Capture the cell that displays the provided text and extract its (X, Y) central coordinate. 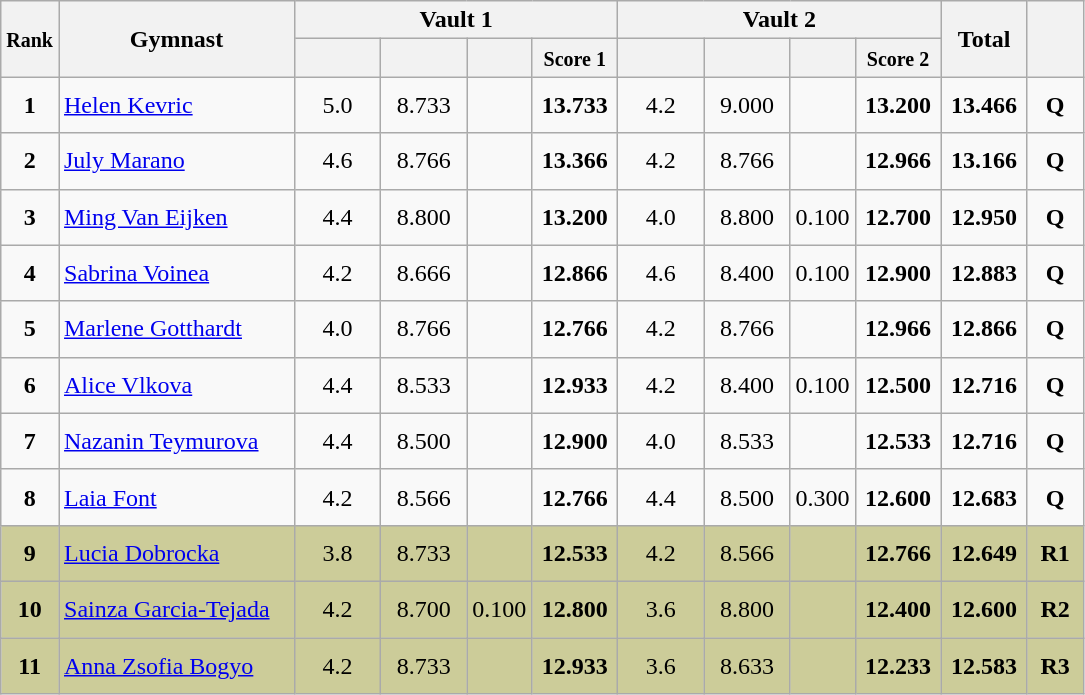
Sainza Garcia-Tejada (176, 609)
Sabrina Voinea (176, 273)
R3 (1055, 666)
Lucia Dobrocka (176, 553)
8.633 (747, 666)
Anna Zsofia Bogyo (176, 666)
Vault 1 (456, 20)
8.700 (424, 609)
Score 2 (898, 58)
12.500 (898, 385)
Helen Kevric (176, 105)
Vault 2 (780, 20)
6 (30, 385)
13.466 (984, 105)
8.666 (424, 273)
12.400 (898, 609)
July Marano (176, 161)
Nazanin Teymurova (176, 441)
13.166 (984, 161)
R1 (1055, 553)
13.733 (575, 105)
Rank (30, 39)
5.0 (338, 105)
13.366 (575, 161)
12.233 (898, 666)
3 (30, 217)
12.800 (575, 609)
12.683 (984, 497)
0.300 (822, 497)
9 (30, 553)
8 (30, 497)
11 (30, 666)
10 (30, 609)
Ming Van Eijken (176, 217)
1 (30, 105)
7 (30, 441)
4 (30, 273)
12.583 (984, 666)
Gymnast (176, 39)
5 (30, 329)
3.8 (338, 553)
Total (984, 39)
2 (30, 161)
Marlene Gotthardt (176, 329)
9.000 (747, 105)
Laia Font (176, 497)
Score 1 (575, 58)
Alice Vlkova (176, 385)
12.700 (898, 217)
12.649 (984, 553)
R2 (1055, 609)
12.883 (984, 273)
12.950 (984, 217)
